Search for the cell housing the specified text and yield its [x, y] center coordinate. 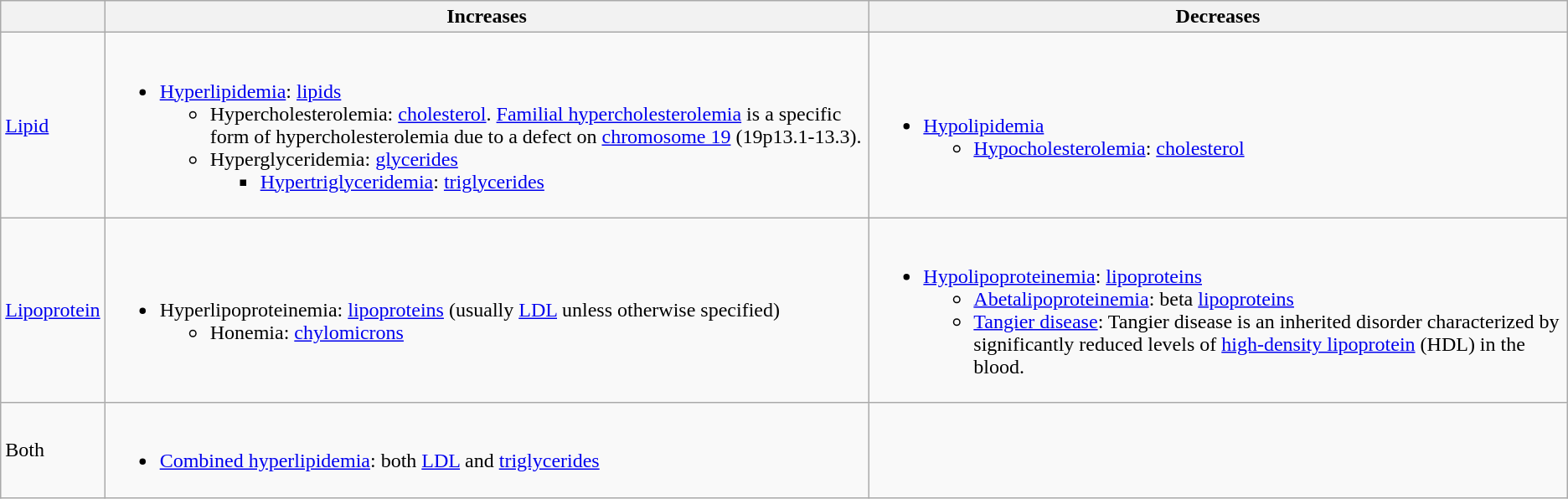
Decreases [1218, 17]
Lipid [53, 126]
Lipoprotein [53, 310]
Combined hyperlipidemia: both LDL and triglycerides [487, 450]
HypolipidemiaHypocholesterolemia: cholesterol [1218, 126]
Both [53, 450]
Hyperlipoproteinemia: lipoproteins (usually LDL unless otherwise specified)Honemia: chylomicrons [487, 310]
Increases [487, 17]
